Extract the (x, y) coordinate from the center of the cell holding the provided text.  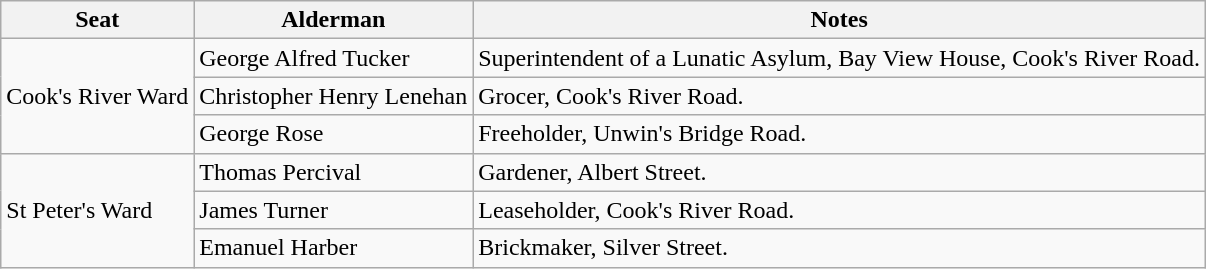
Freeholder, Unwin's Bridge Road. (840, 134)
George Alfred Tucker (334, 58)
Seat (98, 20)
Grocer, Cook's River Road. (840, 96)
Christopher Henry Lenehan (334, 96)
Notes (840, 20)
Leaseholder, Cook's River Road. (840, 210)
Gardener, Albert Street. (840, 172)
George Rose (334, 134)
Brickmaker, Silver Street. (840, 248)
Superintendent of a Lunatic Asylum, Bay View House, Cook's River Road. (840, 58)
Emanuel Harber (334, 248)
St Peter's Ward (98, 210)
Thomas Percival (334, 172)
James Turner (334, 210)
Cook's River Ward (98, 96)
Alderman (334, 20)
